Output the (X, Y) coordinate of the center of the cell containing the given text.  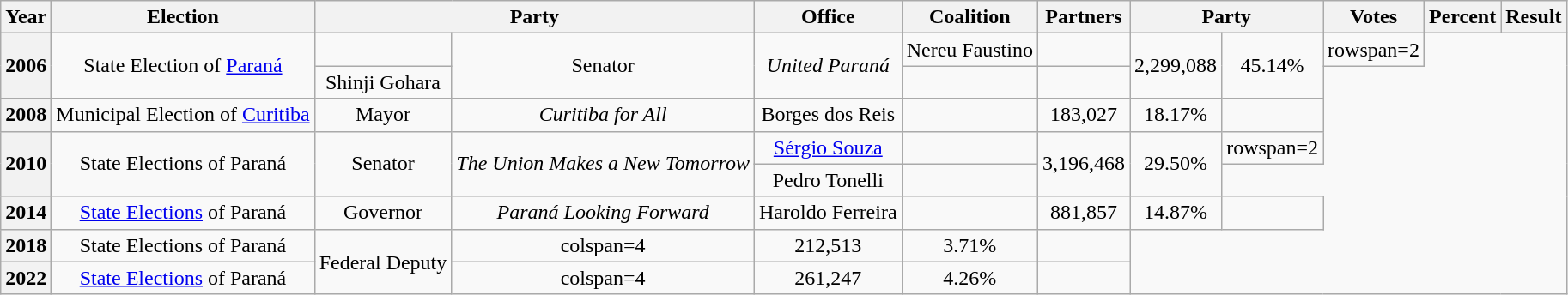
183,027 (1084, 115)
Sérgio Souza (828, 147)
2022 (26, 278)
Office (828, 17)
Paraná Looking Forward (603, 213)
Governor (383, 213)
3,196,468 (1084, 164)
881,857 (1084, 213)
Municipal Election of Curitiba (183, 115)
Percent (1462, 17)
Result (1534, 17)
Haroldo Ferreira (828, 213)
Borges dos Reis (828, 115)
Votes (1374, 17)
Election (183, 17)
2014 (26, 213)
State Election of Paraná (183, 66)
Mayor (383, 115)
Pedro Tonelli (828, 180)
Curitiba for All (603, 115)
2008 (26, 115)
3.71% (969, 245)
2018 (26, 245)
Nereu Faustino (969, 50)
Year (26, 17)
4.26% (969, 278)
Partners (1084, 17)
2010 (26, 164)
Shinji Gohara (383, 82)
2,299,088 (1176, 66)
261,247 (828, 278)
United Paraná (828, 66)
14.87% (1176, 213)
18.17% (1176, 115)
29.50% (1176, 164)
45.14% (1273, 66)
212,513 (828, 245)
2006 (26, 66)
Federal Deputy (383, 262)
The Union Makes a New Tomorrow (603, 164)
Coalition (969, 17)
